Pinpoint the cell where the given text exists, returning its (x, y) midpoint coordinate. 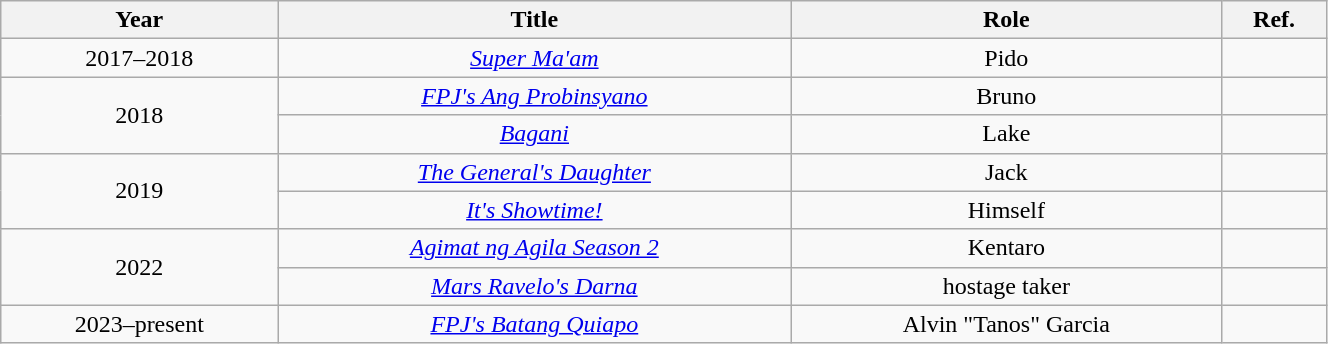
2018 (140, 115)
Himself (1006, 210)
Role (1006, 20)
Title (534, 20)
Super Ma'am (534, 58)
Agimat ng Agila Season 2 (534, 248)
The General's Daughter (534, 172)
2019 (140, 191)
2023–present (140, 324)
It's Showtime! (534, 210)
FPJ's Ang Probinsyano (534, 96)
2017–2018 (140, 58)
hostage taker (1006, 286)
Lake (1006, 134)
Alvin "Tanos" Garcia (1006, 324)
Bruno (1006, 96)
Bagani (534, 134)
Mars Ravelo's Darna (534, 286)
Ref. (1274, 20)
2022 (140, 267)
Kentaro (1006, 248)
Year (140, 20)
Jack (1006, 172)
FPJ's Batang Quiapo (534, 324)
Pido (1006, 58)
